For the text-containing cell, return its midpoint in [X, Y] coordinate format. 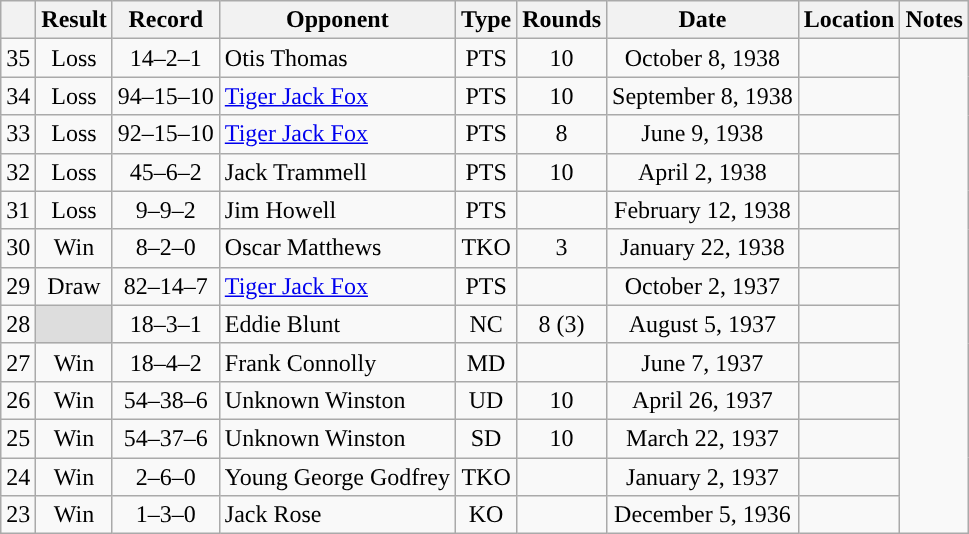
34 [18, 96]
Young George Godfrey [337, 477]
Opponent [337, 20]
8 [562, 134]
UD [486, 400]
Rounds [562, 20]
28 [18, 324]
30 [18, 248]
April 2, 1938 [703, 172]
24 [18, 477]
October 8, 1938 [703, 58]
MD [486, 362]
8–2–0 [166, 248]
18–4–2 [166, 362]
October 2, 1937 [703, 286]
September 8, 1938 [703, 96]
August 5, 1937 [703, 324]
NC [486, 324]
8 (3) [562, 324]
January 22, 1938 [703, 248]
Draw [74, 286]
Result [74, 20]
Type [486, 20]
23 [18, 515]
Frank Connolly [337, 362]
27 [18, 362]
December 5, 1936 [703, 515]
14–2–1 [166, 58]
25 [18, 438]
54–38–6 [166, 400]
March 22, 1937 [703, 438]
2–6–0 [166, 477]
KO [486, 515]
82–14–7 [166, 286]
Jack Rose [337, 515]
Notes [934, 20]
April 26, 1937 [703, 400]
29 [18, 286]
Date [703, 20]
45–6–2 [166, 172]
35 [18, 58]
January 2, 1937 [703, 477]
Jack Trammell [337, 172]
54–37–6 [166, 438]
94–15–10 [166, 96]
February 12, 1938 [703, 210]
3 [562, 248]
SD [486, 438]
1–3–0 [166, 515]
Oscar Matthews [337, 248]
Record [166, 20]
Otis Thomas [337, 58]
32 [18, 172]
31 [18, 210]
9–9–2 [166, 210]
June 7, 1937 [703, 362]
Eddie Blunt [337, 324]
Location [849, 20]
18–3–1 [166, 324]
Jim Howell [337, 210]
26 [18, 400]
33 [18, 134]
June 9, 1938 [703, 134]
92–15–10 [166, 134]
